Return the (X, Y) coordinate for the center point of the cell that contains the specified text.  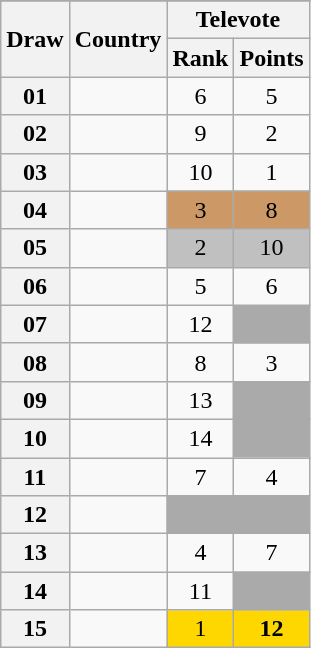
Rank (200, 58)
07 (35, 324)
01 (35, 96)
Points (272, 58)
Country (118, 39)
02 (35, 134)
05 (35, 248)
08 (35, 362)
Televote (238, 20)
04 (35, 210)
03 (35, 172)
06 (35, 286)
9 (200, 134)
09 (35, 400)
15 (35, 629)
Draw (35, 39)
